Provide the (x, y) coordinate of the cell's center where the given text is located.  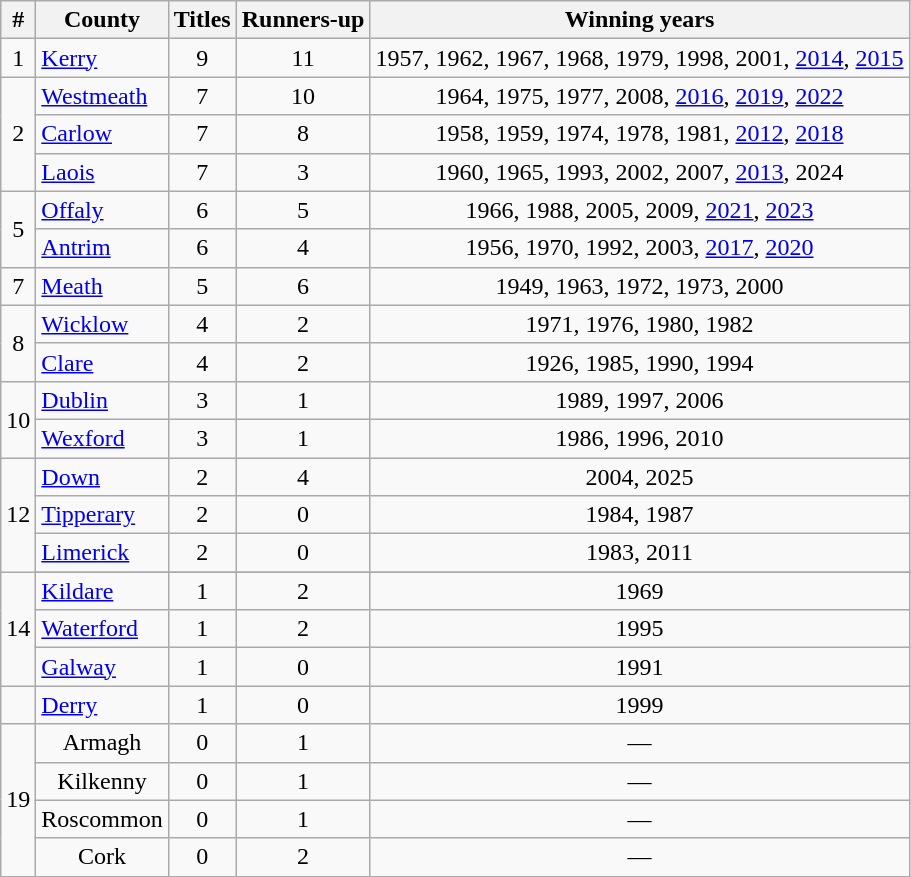
19 (18, 800)
12 (18, 515)
Carlow (102, 134)
1960, 1965, 1993, 2002, 2007, 2013, 2024 (640, 172)
Westmeath (102, 96)
1966, 1988, 2005, 2009, 2021, 2023 (640, 210)
Offaly (102, 210)
Wicklow (102, 324)
1986, 1996, 2010 (640, 438)
Armagh (102, 743)
Runners-up (303, 20)
Roscommon (102, 819)
1958, 1959, 1974, 1978, 1981, 2012, 2018 (640, 134)
Dublin (102, 400)
Down (102, 477)
1984, 1987 (640, 515)
Laois (102, 172)
1999 (640, 705)
Tipperary (102, 515)
Clare (102, 362)
Cork (102, 857)
1989, 1997, 2006 (640, 400)
Limerick (102, 553)
1995 (640, 629)
1956, 1970, 1992, 2003, 2017, 2020 (640, 248)
1971, 1976, 1980, 1982 (640, 324)
# (18, 20)
1964, 1975, 1977, 2008, 2016, 2019, 2022 (640, 96)
Waterford (102, 629)
1949, 1963, 1972, 1973, 2000 (640, 286)
1983, 2011 (640, 553)
Galway (102, 667)
1969 (640, 591)
9 (202, 58)
Winning years (640, 20)
Kerry (102, 58)
Meath (102, 286)
Kildare (102, 591)
Antrim (102, 248)
1926, 1985, 1990, 1994 (640, 362)
County (102, 20)
2004, 2025 (640, 477)
Titles (202, 20)
1991 (640, 667)
1957, 1962, 1967, 1968, 1979, 1998, 2001, 2014, 2015 (640, 58)
Kilkenny (102, 781)
14 (18, 629)
Wexford (102, 438)
Derry (102, 705)
11 (303, 58)
